For the text-containing cell, return its midpoint in [X, Y] coordinate format. 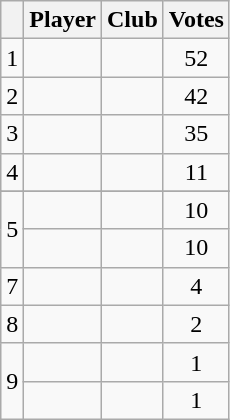
Player [63, 20]
35 [196, 134]
Votes [196, 20]
Club [133, 20]
3 [12, 134]
11 [196, 172]
52 [196, 58]
9 [12, 381]
5 [12, 229]
8 [12, 324]
7 [12, 286]
42 [196, 96]
